Capture the cell that displays the provided text and extract its (x, y) central coordinate. 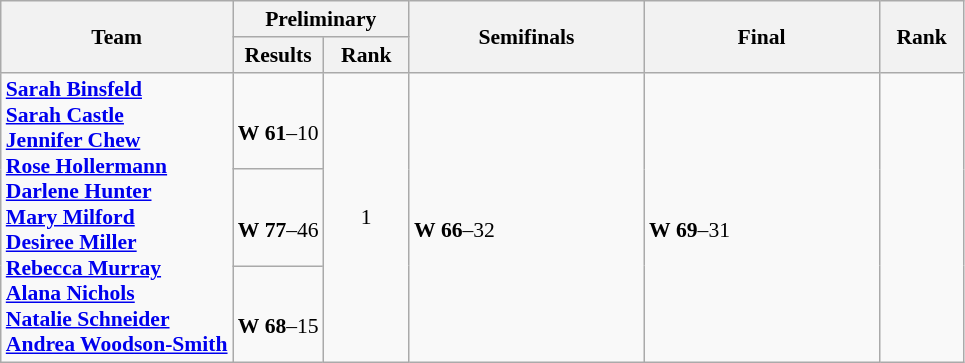
W 69–31 (762, 218)
W 61–10 (278, 120)
W 66–32 (526, 218)
Final (762, 36)
W 68–15 (278, 314)
1 (366, 218)
W 77–46 (278, 218)
Semifinals (526, 36)
Preliminary (321, 19)
Results (278, 55)
Team (117, 36)
